Extract the (X, Y) coordinate from the center of the cell holding the provided text.  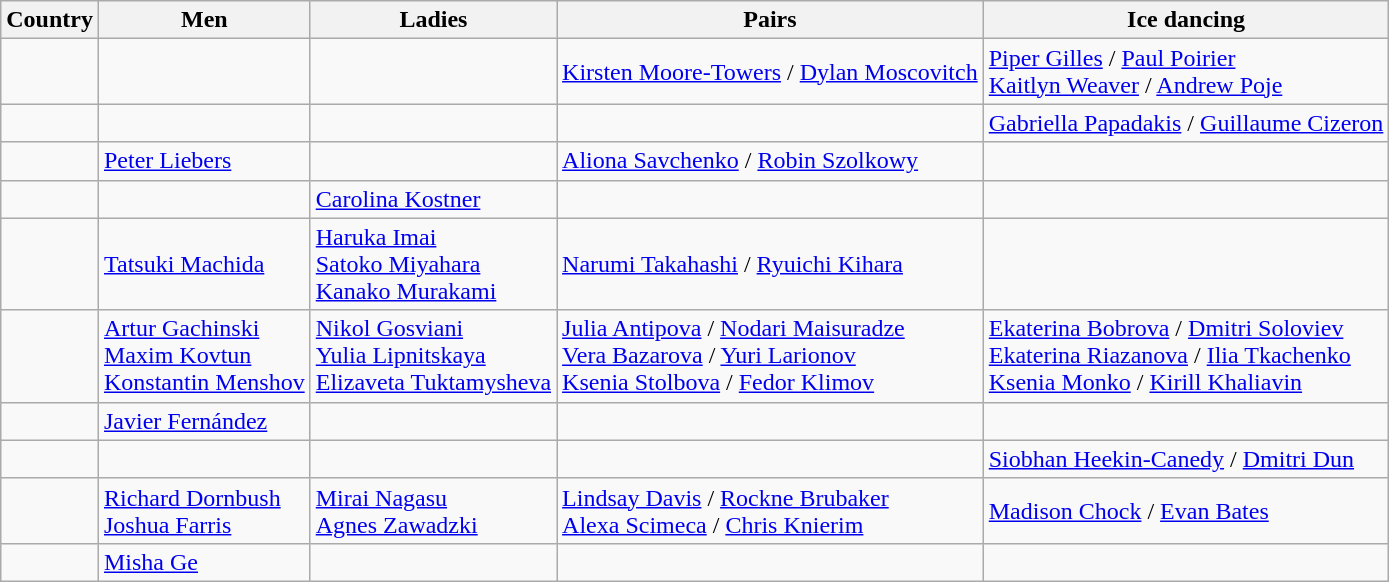
Ice dancing (1186, 20)
Gabriella Papadakis / Guillaume Cizeron (1186, 123)
Ladies (433, 20)
Madison Chock / Evan Bates (1186, 510)
Julia Antipova / Nodari Maisuradze Vera Bazarova / Yuri Larionov Ksenia Stolbova / Fedor Klimov (770, 356)
Siobhan Heekin-Canedy / Dmitri Dun (1186, 459)
Carolina Kostner (433, 199)
Country (50, 20)
Peter Liebers (204, 161)
Javier Fernández (204, 421)
Richard Dornbush Joshua Farris (204, 510)
Nikol Gosviani Yulia Lipnitskaya Elizaveta Tuktamysheva (433, 356)
Narumi Takahashi / Ryuichi Kihara (770, 264)
Aliona Savchenko / Robin Szolkowy (770, 161)
Mirai Nagasu Agnes Zawadzki (433, 510)
Tatsuki Machida (204, 264)
Artur Gachinski Maxim Kovtun Konstantin Menshov (204, 356)
Haruka Imai Satoko Miyahara Kanako Murakami (433, 264)
Lindsay Davis / Rockne Brubaker Alexa Scimeca / Chris Knierim (770, 510)
Men (204, 20)
Misha Ge (204, 562)
Kirsten Moore-Towers / Dylan Moscovitch (770, 72)
Piper Gilles / Paul Poirier Kaitlyn Weaver / Andrew Poje (1186, 72)
Pairs (770, 20)
Ekaterina Bobrova / Dmitri Soloviev Ekaterina Riazanova / Ilia Tkachenko Ksenia Monko / Kirill Khaliavin (1186, 356)
